Find where the given text appears and provide that cell's center as (x, y) coordinate. 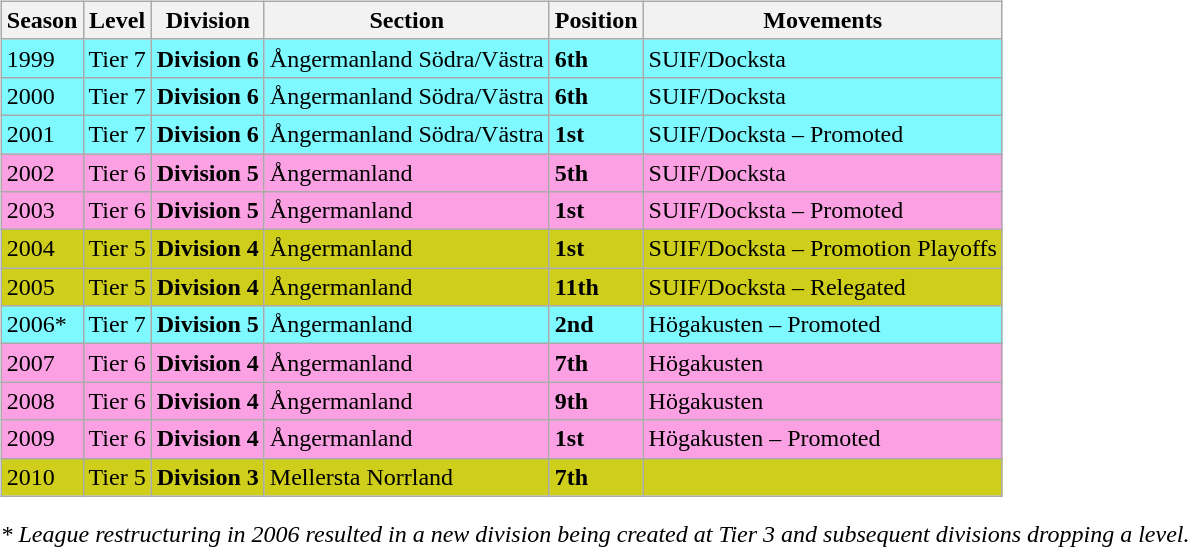
2002 (42, 173)
2004 (42, 249)
Section (406, 20)
SUIF/Docksta – Promotion Playoffs (822, 249)
Level (117, 20)
2006* (42, 325)
2003 (42, 211)
SUIF/Docksta – Relegated (822, 287)
2000 (42, 96)
11th (596, 287)
Season (42, 20)
2nd (596, 325)
2008 (42, 401)
Movements (822, 20)
2009 (42, 439)
1999 (42, 58)
5th (596, 173)
Mellersta Norrland (406, 477)
2005 (42, 287)
9th (596, 401)
Division (208, 20)
2010 (42, 477)
2007 (42, 363)
Division 3 (208, 477)
2001 (42, 134)
Position (596, 20)
